For the text-containing cell, return its midpoint in (x, y) coordinate format. 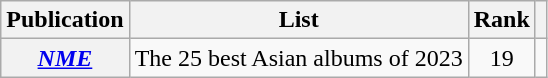
19 (502, 58)
Rank (502, 20)
List (298, 20)
Publication (65, 20)
The 25 best Asian albums of 2023 (298, 58)
NME (65, 58)
